Identify which cell holds the provided text, then report its [x, y] central coordinate. 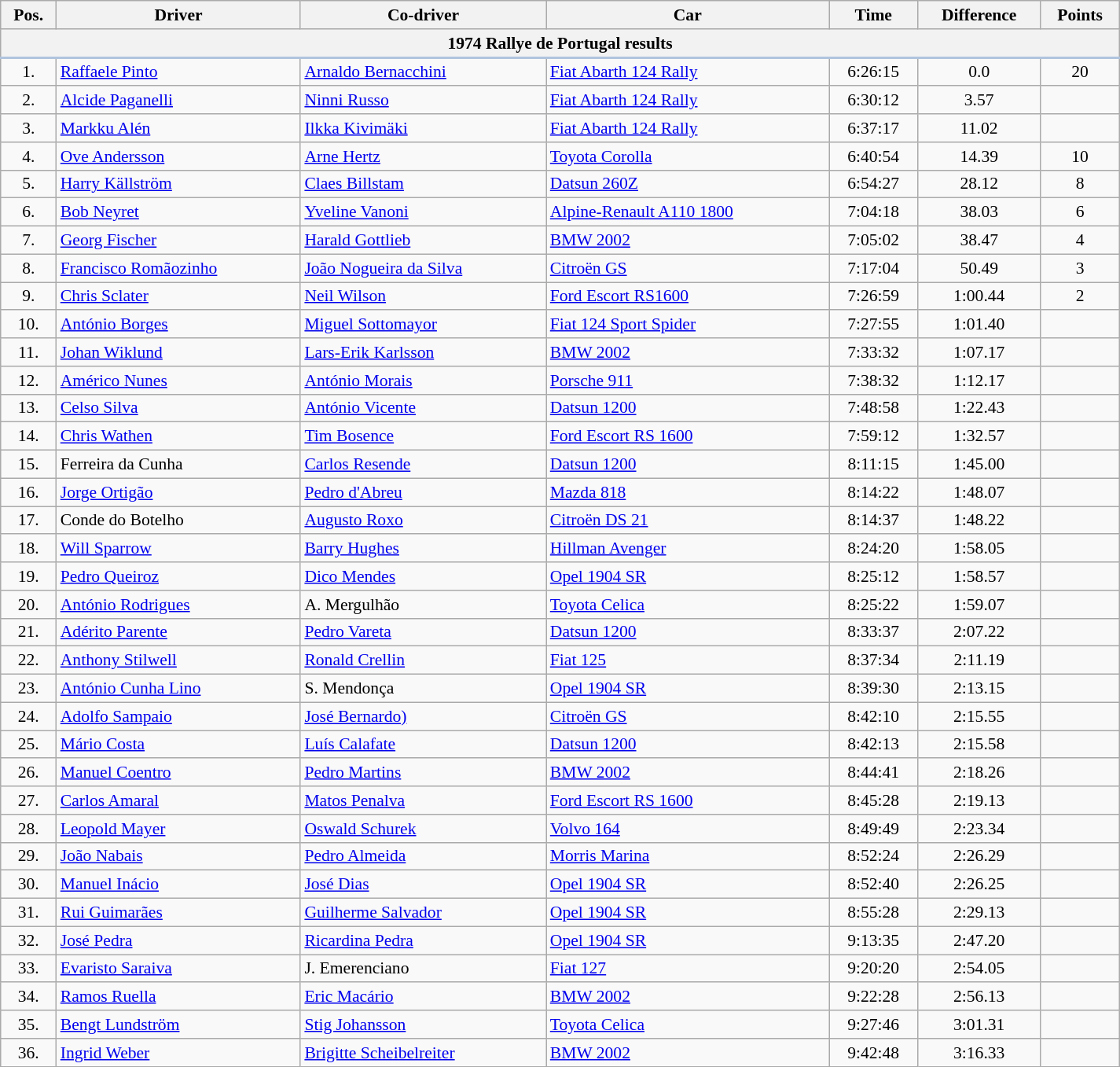
António Cunha Lino [179, 689]
Evaristo Saraiva [179, 969]
23. [28, 689]
Raffaele Pinto [179, 72]
8:24:20 [874, 549]
24. [28, 716]
8:45:28 [874, 800]
25. [28, 745]
Yveline Vanoni [423, 212]
Jorge Ortigão [179, 492]
7. [28, 241]
2:18.26 [979, 773]
9:13:35 [874, 940]
Claes Billstam [423, 184]
Conde do Botelho [179, 521]
1:00.44 [979, 296]
Dico Mendes [423, 576]
Volvo 164 [688, 829]
Porsche 911 [688, 381]
Ove Andersson [179, 156]
Toyota Corolla [688, 156]
Johan Wiklund [179, 352]
Anthony Stilwell [179, 660]
Ilkka Kivimäki [423, 128]
Morris Marina [688, 856]
8:42:13 [874, 745]
2:11.19 [979, 660]
Ronald Crellin [423, 660]
Arne Hertz [423, 156]
1:12.17 [979, 381]
6:40:54 [874, 156]
8:42:10 [874, 716]
S. Mendonça [423, 689]
38.03 [979, 212]
50.49 [979, 268]
29. [28, 856]
15. [28, 465]
Manuel Inácio [179, 885]
1:01.40 [979, 325]
2:26.29 [979, 856]
35. [28, 1025]
32. [28, 940]
19. [28, 576]
3 [1080, 268]
8:52:40 [874, 885]
Points [1080, 15]
Hillman Avenger [688, 549]
Tim Bosence [423, 436]
6:37:17 [874, 128]
Rui Guimarães [179, 913]
3:16.33 [979, 1053]
20. [28, 605]
2:19.13 [979, 800]
30. [28, 885]
2:54.05 [979, 969]
Chris Wathen [179, 436]
Citroën DS 21 [688, 521]
7:48:58 [874, 408]
8:33:37 [874, 632]
Mazda 818 [688, 492]
6:30:12 [874, 101]
9:27:46 [874, 1025]
16. [28, 492]
1. [28, 72]
31. [28, 913]
Adolfo Sampaio [179, 716]
Pedro Martins [423, 773]
Difference [979, 15]
2 [1080, 296]
Pedro Queiroz [179, 576]
3:01.31 [979, 1025]
6:54:27 [874, 184]
9:42:48 [874, 1053]
Matos Penalva [423, 800]
34. [28, 997]
Luís Calafate [423, 745]
Augusto Roxo [423, 521]
6 [1080, 212]
Co-driver [423, 15]
Eric Macário [423, 997]
Harry Källström [179, 184]
Pos. [28, 15]
38.47 [979, 241]
António Borges [179, 325]
Ferreira da Cunha [179, 465]
10 [1080, 156]
8:44:41 [874, 773]
Carlos Amaral [179, 800]
1:48.07 [979, 492]
7:38:32 [874, 381]
Pedro Almeida [423, 856]
8:49:49 [874, 829]
36. [28, 1053]
Lars-Erik Karlsson [423, 352]
2. [28, 101]
33. [28, 969]
Ninni Russo [423, 101]
Barry Hughes [423, 549]
7:04:18 [874, 212]
10. [28, 325]
Ricardina Pedra [423, 940]
1:59.07 [979, 605]
18. [28, 549]
Pedro Vareta [423, 632]
J. Emerenciano [423, 969]
7:27:55 [874, 325]
A. Mergulhão [423, 605]
Francisco Romãozinho [179, 268]
8 [1080, 184]
António Morais [423, 381]
8:14:22 [874, 492]
Oswald Schurek [423, 829]
Neil Wilson [423, 296]
17. [28, 521]
8:25:22 [874, 605]
Fiat 125 [688, 660]
7:59:12 [874, 436]
Mário Costa [179, 745]
2:23.34 [979, 829]
Car [688, 15]
Time [874, 15]
Pedro d'Abreu [423, 492]
Ford Escort RS1600 [688, 296]
8. [28, 268]
Fiat 127 [688, 969]
Américo Nunes [179, 381]
Ingrid Weber [179, 1053]
Alpine-Renault A110 1800 [688, 212]
Manuel Coentro [179, 773]
José Pedra [179, 940]
8:14:37 [874, 521]
11. [28, 352]
Arnaldo Bernacchini [423, 72]
Leopold Mayer [179, 829]
7:26:59 [874, 296]
Ramos Ruella [179, 997]
1:58.57 [979, 576]
1974 Rallye de Portugal results [560, 43]
7:05:02 [874, 241]
Stig Johansson [423, 1025]
9. [28, 296]
Bengt Lundström [179, 1025]
12. [28, 381]
João Nabais [179, 856]
António Rodrigues [179, 605]
Celso Silva [179, 408]
4. [28, 156]
António Vicente [423, 408]
1:07.17 [979, 352]
1:32.57 [979, 436]
2:56.13 [979, 997]
João Nogueira da Silva [423, 268]
Guilherme Salvador [423, 913]
8:39:30 [874, 689]
8:55:28 [874, 913]
21. [28, 632]
6:26:15 [874, 72]
José Dias [423, 885]
8:11:15 [874, 465]
Harald Gottlieb [423, 241]
Alcide Paganelli [179, 101]
2:07.22 [979, 632]
Driver [179, 15]
4 [1080, 241]
5. [28, 184]
2:26.25 [979, 885]
Chris Sclater [179, 296]
14. [28, 436]
Datsun 260Z [688, 184]
0.0 [979, 72]
Georg Fischer [179, 241]
11.02 [979, 128]
13. [28, 408]
Adérito Parente [179, 632]
3. [28, 128]
1:45.00 [979, 465]
20 [1080, 72]
9:20:20 [874, 969]
9:22:28 [874, 997]
1:58.05 [979, 549]
Markku Alén [179, 128]
3.57 [979, 101]
8:52:24 [874, 856]
27. [28, 800]
26. [28, 773]
Will Sparrow [179, 549]
14.39 [979, 156]
Brigitte Scheibelreiter [423, 1053]
28.12 [979, 184]
6. [28, 212]
8:25:12 [874, 576]
2:29.13 [979, 913]
22. [28, 660]
José Bernardo) [423, 716]
Fiat 124 Sport Spider [688, 325]
7:33:32 [874, 352]
2:13.15 [979, 689]
1:48.22 [979, 521]
Miguel Sottomayor [423, 325]
1:22.43 [979, 408]
2:15.58 [979, 745]
7:17:04 [874, 268]
Carlos Resende [423, 465]
28. [28, 829]
Bob Neyret [179, 212]
2:47.20 [979, 940]
8:37:34 [874, 660]
2:15.55 [979, 716]
